Search for the cell housing the specified text and yield its [x, y] center coordinate. 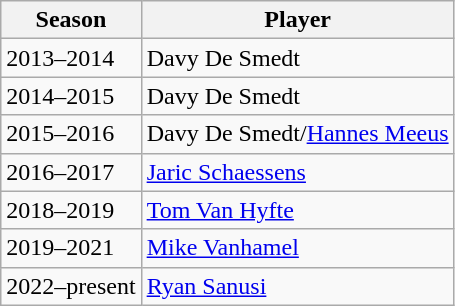
Jaric Schaessens [298, 172]
Player [298, 20]
Season [71, 20]
Mike Vanhamel [298, 248]
2013–2014 [71, 58]
2016–2017 [71, 172]
Davy De Smedt/Hannes Meeus [298, 134]
2019–2021 [71, 248]
Tom Van Hyfte [298, 210]
Ryan Sanusi [298, 286]
2015–2016 [71, 134]
2018–2019 [71, 210]
2014–2015 [71, 96]
2022–present [71, 286]
